Detect which cell encompasses the target text, then output its (x, y) center coordinate. 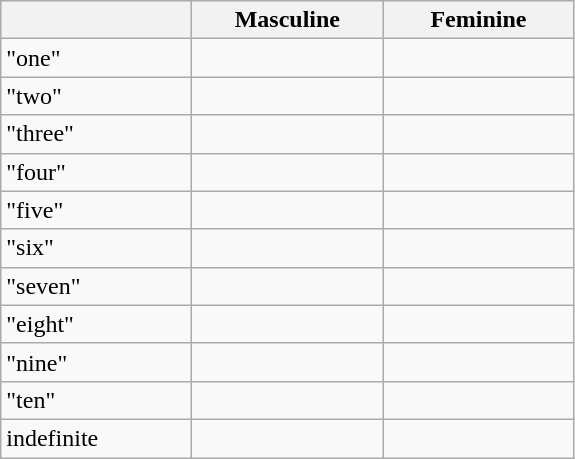
"seven" (96, 286)
Masculine (288, 20)
"eight" (96, 324)
"ten" (96, 400)
"one" (96, 58)
"two" (96, 96)
indefinite (96, 438)
"four" (96, 172)
"nine" (96, 362)
"five" (96, 210)
"three" (96, 134)
Feminine (478, 20)
"six" (96, 248)
